For the text-containing cell, return its midpoint in (x, y) coordinate format. 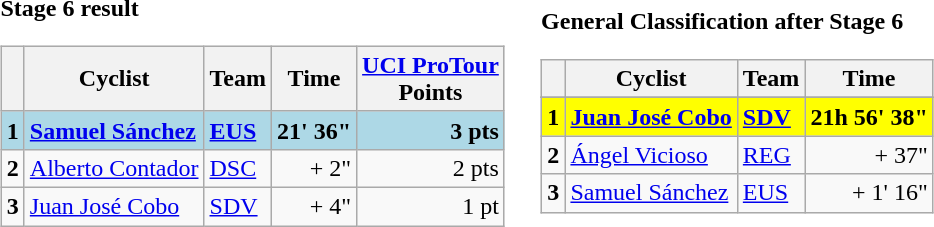
REG (771, 155)
21h 56' 38" (869, 117)
1 pt (431, 206)
2 pts (431, 168)
+ 37" (869, 155)
+ 4" (314, 206)
Alberto Contador (114, 168)
+ 1' 16" (869, 193)
DSC (238, 168)
3 pts (431, 130)
21' 36" (314, 130)
UCI ProTourPoints (431, 78)
+ 2" (314, 168)
Ángel Vicioso (651, 155)
